For the text-containing cell, return its midpoint in (X, Y) coordinate format. 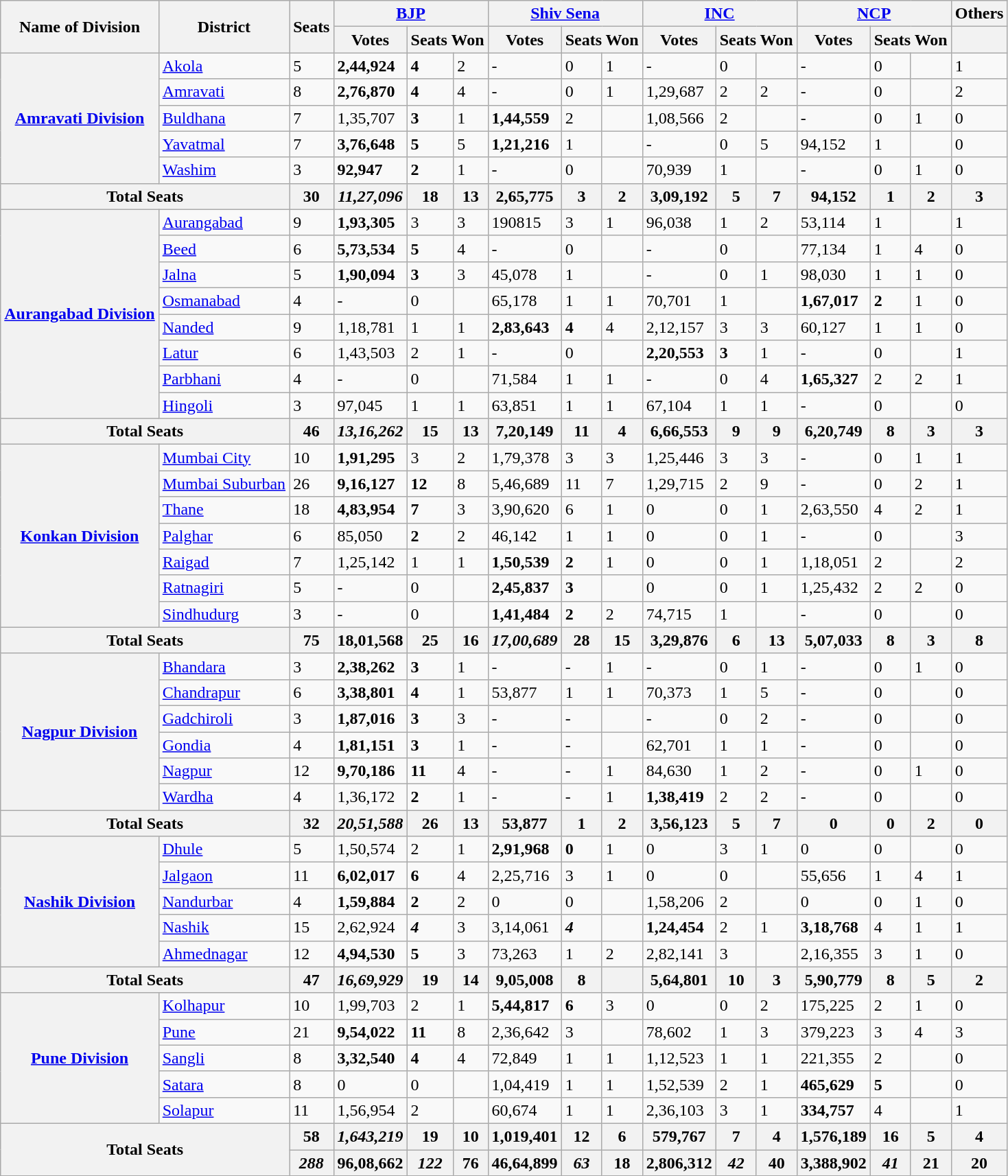
BJP (410, 14)
1,59,884 (371, 902)
Nagpur (224, 771)
2,82,141 (679, 954)
1,643,219 (371, 1136)
1,576,189 (833, 1136)
1,50,539 (524, 562)
5,07,033 (833, 640)
20,51,588 (371, 823)
1,18,051 (833, 562)
Aurangabad Division (80, 314)
122 (430, 1163)
1,18,781 (371, 327)
Ratnagiri (224, 588)
60,127 (833, 327)
1,25,432 (833, 588)
1,21,216 (524, 144)
6,66,553 (679, 432)
55,656 (833, 875)
78,602 (679, 1032)
6,20,749 (833, 432)
Mumbai Suburban (224, 484)
2,44,924 (371, 66)
Nashik (224, 928)
70,373 (679, 692)
1,91,295 (371, 458)
2,36,103 (679, 1110)
1,38,419 (679, 797)
Amravati (224, 92)
71,584 (524, 379)
Solapur (224, 1110)
5,90,779 (833, 980)
17,00,689 (524, 640)
63,851 (524, 405)
28 (582, 640)
46,142 (524, 536)
1,52,539 (679, 1084)
Nashik Division (80, 902)
5,44,817 (524, 1006)
Parbhani (224, 379)
Ahmednagar (224, 954)
Bhandara (224, 666)
3,09,192 (679, 196)
Sangli (224, 1058)
3,76,648 (371, 144)
Name of Division (80, 27)
14 (471, 980)
73,263 (524, 954)
70,939 (679, 170)
Palghar (224, 536)
76 (471, 1163)
1,41,484 (524, 614)
47 (312, 980)
288 (312, 1163)
Thane (224, 510)
3,56,123 (679, 823)
2,20,553 (679, 353)
40 (777, 1163)
84,630 (679, 771)
190815 (524, 222)
Nandurbar (224, 902)
75 (312, 640)
1,81,151 (371, 744)
Osmanabad (224, 301)
2,36,642 (524, 1032)
11,27,096 (371, 196)
46,64,899 (524, 1163)
1,04,419 (524, 1084)
1,29,715 (679, 484)
98,030 (833, 274)
70,701 (679, 301)
2,62,924 (371, 928)
Jalna (224, 274)
9,16,127 (371, 484)
85,050 (371, 536)
Aurangabad (224, 222)
Shiv Sena (565, 14)
96,08,662 (371, 1163)
Nagpur Division (80, 731)
1,019,401 (524, 1136)
Akola (224, 66)
3,38,801 (371, 692)
9,05,008 (524, 980)
Beed (224, 248)
Wardha (224, 797)
1,24,454 (679, 928)
67,104 (679, 405)
1,35,707 (371, 118)
Latur (224, 353)
2,91,968 (524, 849)
334,757 (833, 1110)
92,947 (371, 170)
13,16,262 (371, 432)
30 (312, 196)
74,715 (679, 614)
1,90,094 (371, 274)
77,134 (833, 248)
2,25,716 (524, 875)
Hingoli (224, 405)
1,99,703 (371, 1006)
Washim (224, 170)
Satara (224, 1084)
1,25,142 (371, 562)
60,674 (524, 1110)
2,76,870 (371, 92)
58 (312, 1136)
1,79,378 (524, 458)
2,16,355 (833, 954)
42 (736, 1163)
3,388,902 (833, 1163)
221,355 (833, 1058)
579,767 (679, 1136)
5,73,534 (371, 248)
1,43,503 (371, 353)
1,87,016 (371, 718)
1,50,574 (371, 849)
2,83,643 (524, 327)
2,38,262 (371, 666)
9,54,022 (371, 1032)
2,806,312 (679, 1163)
72,849 (524, 1058)
Amravati Division (80, 118)
INC (719, 14)
1,08,566 (679, 118)
7,20,149 (524, 432)
Buldhana (224, 118)
1,29,687 (679, 92)
Raigad (224, 562)
65,178 (524, 301)
Dhule (224, 849)
Gadchiroli (224, 718)
3,14,061 (524, 928)
3,29,876 (679, 640)
1,93,305 (371, 222)
1,56,954 (371, 1110)
1,12,523 (679, 1058)
96,038 (679, 222)
16,69,929 (371, 980)
63 (582, 1163)
45,078 (524, 274)
62,701 (679, 744)
5,46,689 (524, 484)
1,25,446 (679, 458)
3,18,768 (833, 928)
2,65,775 (524, 196)
1,67,017 (833, 301)
1,36,172 (371, 797)
2,63,550 (833, 510)
1,58,206 (679, 902)
4,94,530 (371, 954)
Gondia (224, 744)
Konkan Division (80, 536)
1,65,327 (833, 379)
2,45,837 (524, 588)
Yavatmal (224, 144)
5,64,801 (679, 980)
6,02,017 (371, 875)
46 (312, 432)
Jalgaon (224, 875)
2,12,157 (679, 327)
3,32,540 (371, 1058)
379,223 (833, 1032)
97,045 (371, 405)
Nanded (224, 327)
32 (312, 823)
Seats (312, 27)
Others (979, 14)
465,629 (833, 1084)
18,01,568 (371, 640)
NCP (874, 14)
Pune (224, 1032)
Chandrapur (224, 692)
53,114 (833, 222)
Sindhudurg (224, 614)
4,83,954 (371, 510)
Pune Division (80, 1058)
3,90,620 (524, 510)
1,44,559 (524, 118)
District (224, 27)
175,225 (833, 1006)
Kolhapur (224, 1006)
Mumbai City (224, 458)
41 (891, 1163)
25 (430, 640)
9,70,186 (371, 771)
20 (979, 1163)
